For the text-containing cell, return its midpoint in [X, Y] coordinate format. 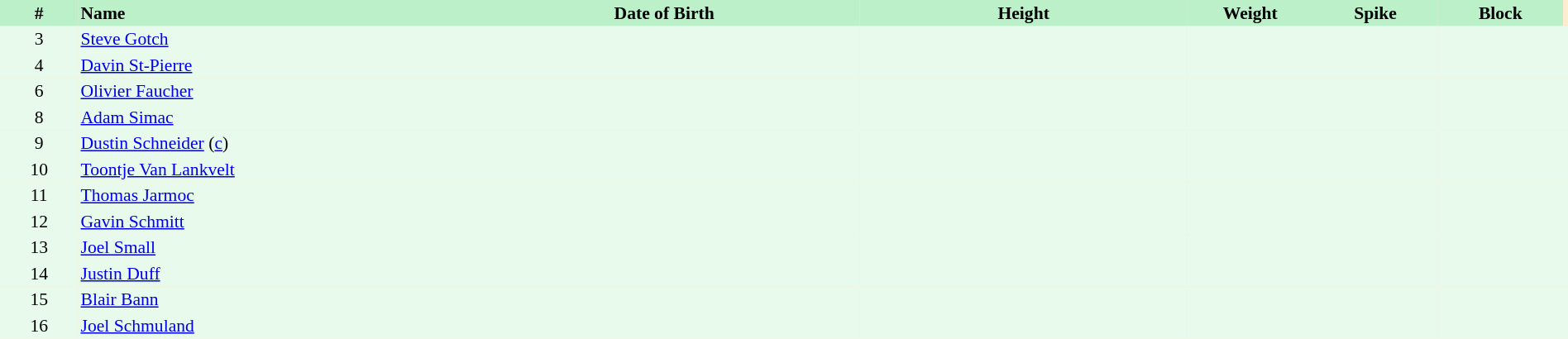
Weight [1250, 13]
Block [1500, 13]
8 [39, 117]
16 [39, 326]
Davin St-Pierre [273, 65]
Adam Simac [273, 117]
12 [39, 222]
Joel Small [273, 248]
6 [39, 91]
11 [39, 195]
Spike [1374, 13]
9 [39, 144]
Joel Schmuland [273, 326]
Name [273, 13]
15 [39, 299]
Date of Birth [664, 13]
# [39, 13]
Steve Gotch [273, 40]
Height [1024, 13]
Gavin Schmitt [273, 222]
Thomas Jarmoc [273, 195]
Dustin Schneider (c) [273, 144]
14 [39, 274]
Justin Duff [273, 274]
Olivier Faucher [273, 91]
13 [39, 248]
3 [39, 40]
10 [39, 169]
4 [39, 65]
Toontje Van Lankvelt [273, 169]
Blair Bann [273, 299]
